Output the (x, y) coordinate of the center of the cell containing the given text.  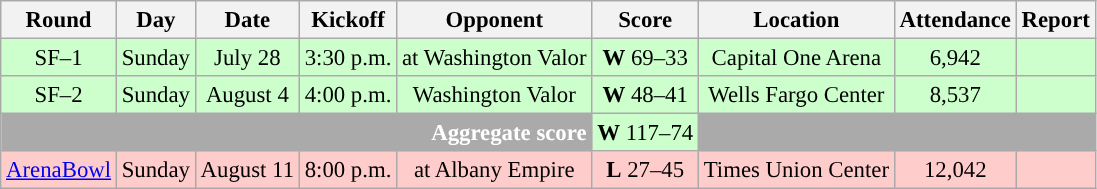
W 69–33 (646, 58)
Aggregate score (296, 133)
Wells Fargo Center (796, 95)
3:30 p.m. (348, 58)
4:00 p.m. (348, 95)
Day (156, 20)
6,942 (955, 58)
ArenaBowl (59, 170)
8:00 p.m. (348, 170)
at Albany Empire (494, 170)
12,042 (955, 170)
Round (59, 20)
8,537 (955, 95)
Attendance (955, 20)
W 117–74 (646, 133)
Capital One Arena (796, 58)
at Washington Valor (494, 58)
Opponent (494, 20)
August 4 (247, 95)
Times Union Center (796, 170)
Report (1056, 20)
SF–2 (59, 95)
SF–1 (59, 58)
Location (796, 20)
Washington Valor (494, 95)
Kickoff (348, 20)
Date (247, 20)
W 48–41 (646, 95)
L 27–45 (646, 170)
Score (646, 20)
August 11 (247, 170)
July 28 (247, 58)
